Provide the (X, Y) coordinate of the cell's center where the given text is located.  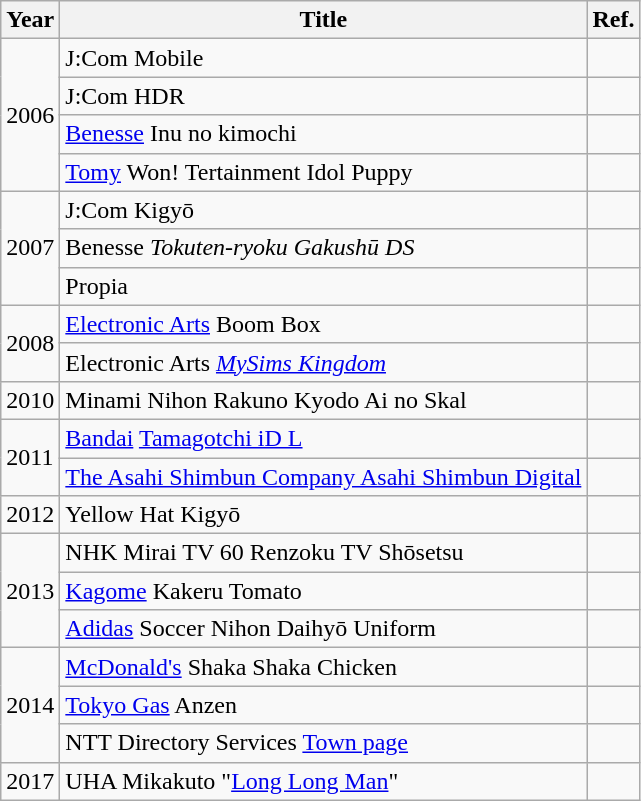
2010 (30, 400)
2007 (30, 248)
NTT Directory Services Town page (324, 743)
Bandai Tamagotchi iD L (324, 438)
2008 (30, 343)
Adidas Soccer Nihon Daihyō Uniform (324, 629)
Tokyo Gas Anzen (324, 705)
Title (324, 20)
2017 (30, 781)
McDonald's Shaka Shaka Chicken (324, 667)
NHK Mirai TV 60 Renzoku TV Shōsetsu (324, 553)
Yellow Hat Kigyō (324, 515)
Benesse Tokuten-ryoku Gakushū DS (324, 248)
UHA Mikakuto "Long Long Man" (324, 781)
Benesse Inu no kimochi (324, 134)
2011 (30, 457)
Propia (324, 286)
The Asahi Shimbun Company Asahi Shimbun Digital (324, 477)
Tomy Won! Tertainment Idol Puppy (324, 172)
Year (30, 20)
Kagome Kakeru Tomato (324, 591)
Electronic Arts Boom Box (324, 324)
Minami Nihon Rakuno Kyodo Ai no Skal (324, 400)
J:Com Kigyō (324, 210)
Ref. (614, 20)
2014 (30, 705)
2013 (30, 591)
2006 (30, 115)
J:Com Mobile (324, 58)
J:Com HDR (324, 96)
2012 (30, 515)
Electronic Arts MySims Kingdom (324, 362)
